Output the (x, y) coordinate of the center of the cell containing the given text.  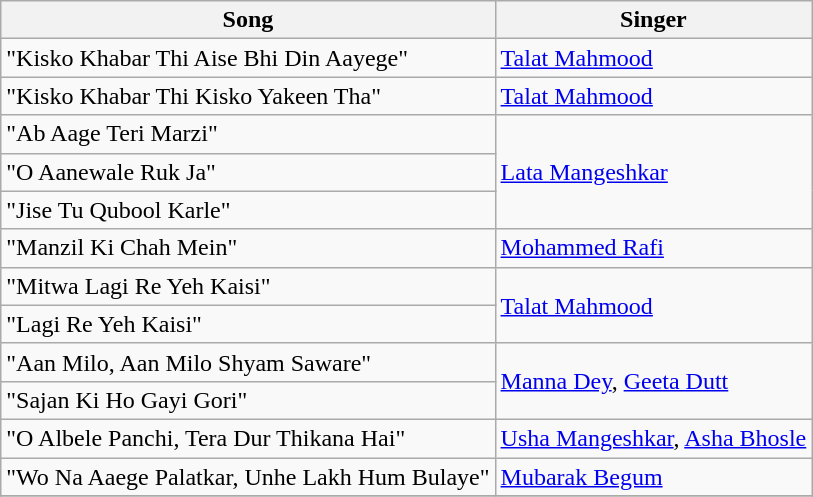
"Ab Aage Teri Marzi" (248, 134)
"O Aanewale Ruk Ja" (248, 172)
Manna Dey, Geeta Dutt (654, 381)
"Kisko Khabar Thi Kisko Yakeen Tha" (248, 96)
Singer (654, 20)
"Jise Tu Qubool Karle" (248, 210)
Mubarak Begum (654, 477)
"Aan Milo, Aan Milo Shyam Saware" (248, 362)
Lata Mangeshkar (654, 172)
"O Albele Panchi, Tera Dur Thikana Hai" (248, 438)
Mohammed Rafi (654, 248)
"Wo Na Aaege Palatkar, Unhe Lakh Hum Bulaye" (248, 477)
"Sajan Ki Ho Gayi Gori" (248, 400)
"Mitwa Lagi Re Yeh Kaisi" (248, 286)
Song (248, 20)
"Lagi Re Yeh Kaisi" (248, 324)
"Manzil Ki Chah Mein" (248, 248)
"Kisko Khabar Thi Aise Bhi Din Aayege" (248, 58)
Usha Mangeshkar, Asha Bhosle (654, 438)
